Identify which cell holds the provided text, then report its [X, Y] central coordinate. 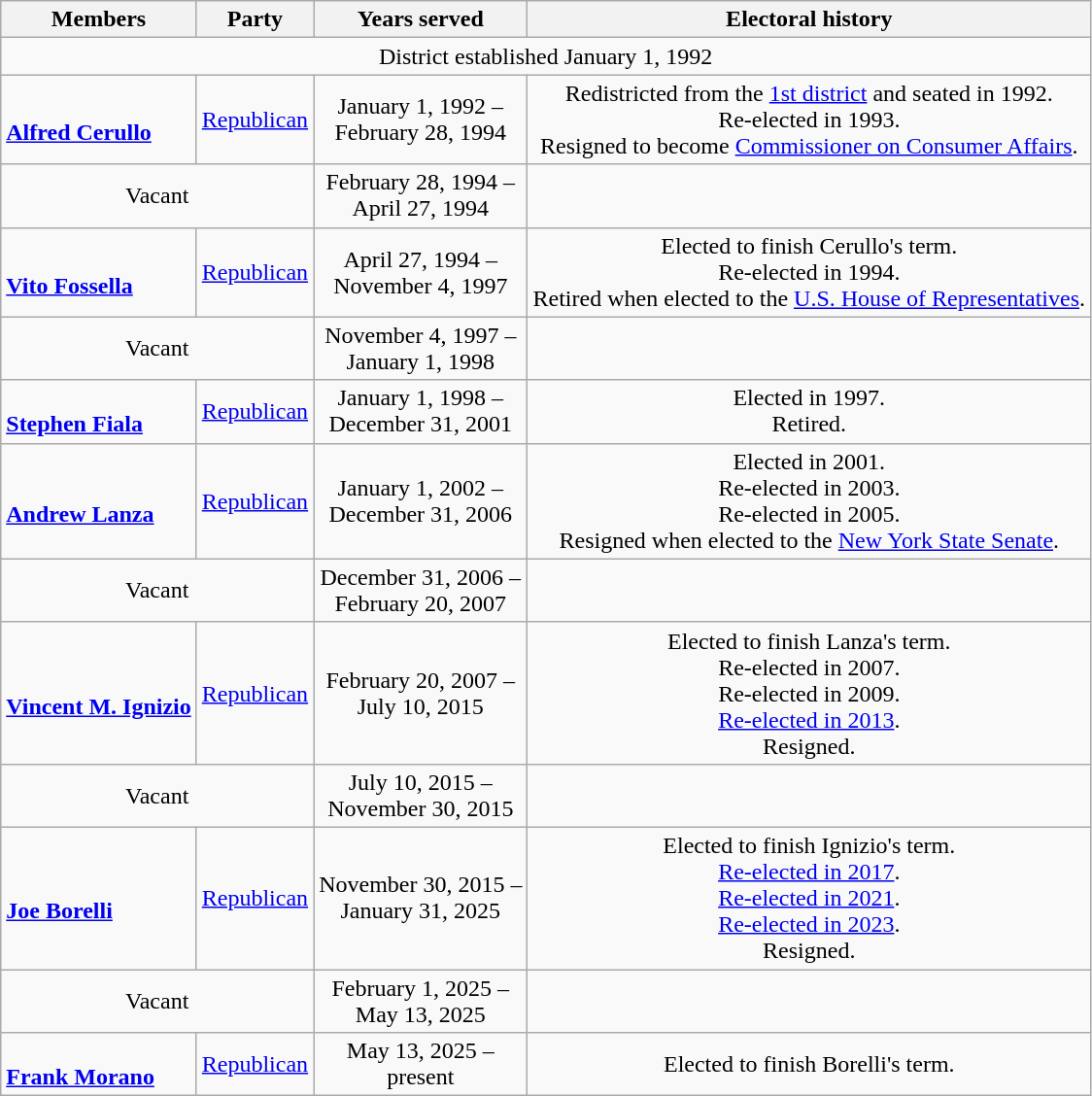
February 28, 1994 – April 27, 1994 [421, 196]
January 1, 1998 – December 31, 2001 [421, 412]
December 31, 2006 – February 20, 2007 [421, 591]
Vito Fossella [99, 272]
Andrew Lanza [99, 501]
District established January 1, 1992 [546, 56]
Redistricted from the 1st district and seated in 1992. Re-elected in 1993. Resigned to become Commissioner on Consumer Affairs. [809, 120]
Members [99, 19]
Joe Borelli [99, 898]
Elected to finish Ignizio's term. Re-elected in 2017. Re-elected in 2021. Re-elected in 2023. Resigned. [809, 898]
Alfred Cerullo [99, 120]
November 4, 1997 – January 1, 1998 [421, 348]
Elected in 1997. Retired. [809, 412]
February 1, 2025 – May 13, 2025 [421, 1001]
Party [255, 19]
November 30, 2015 – January 31, 2025 [421, 898]
January 1, 2002 – December 31, 2006 [421, 501]
Electoral history [809, 19]
Elected to finish Lanza's term. Re-elected in 2007. Re-elected in 2009. Re-elected in 2013. Resigned. [809, 693]
Elected in 2001. Re-elected in 2003. Re-elected in 2005. Resigned when elected to the New York State Senate. [809, 501]
July 10, 2015 – November 30, 2015 [421, 795]
Stephen Fiala [99, 412]
February 20, 2007 – July 10, 2015 [421, 693]
January 1, 1992 – February 28, 1994 [421, 120]
April 27, 1994 – November 4, 1997 [421, 272]
Vincent M. Ignizio [99, 693]
Frank Morano [99, 1065]
Years served [421, 19]
Elected to finish Cerullo's term. Re-elected in 1994. Retired when elected to the U.S. House of Representatives. [809, 272]
May 13, 2025 – present [421, 1065]
Elected to finish Borelli's term. [809, 1065]
